For the text-containing cell, return its midpoint in (x, y) coordinate format. 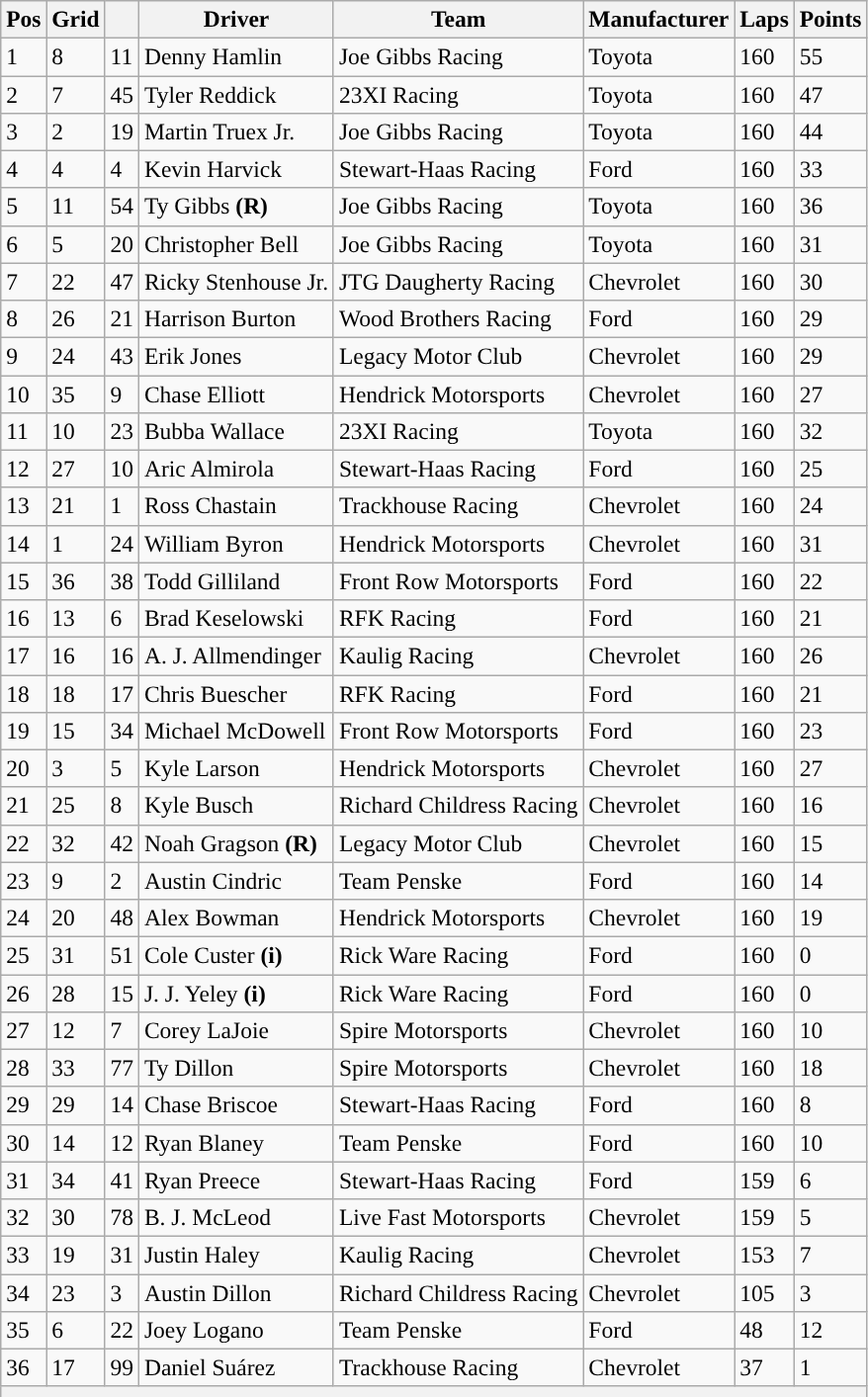
99 (122, 1367)
38 (122, 581)
Austin Cindric (235, 881)
Bubba Wallace (235, 431)
Driver (235, 19)
Justin Haley (235, 1255)
Ryan Blaney (235, 1143)
45 (122, 94)
77 (122, 1068)
J. J. Yeley (i) (235, 993)
Tyler Reddick (235, 94)
Live Fast Motorsports (458, 1217)
Corey LaJoie (235, 1030)
Christopher Bell (235, 244)
Laps (765, 19)
51 (122, 955)
Kyle Busch (235, 806)
Team (458, 19)
Ryan Preece (235, 1180)
105 (765, 1292)
Chase Briscoe (235, 1105)
Ross Chastain (235, 506)
Points (830, 19)
Cole Custer (i) (235, 955)
43 (122, 356)
42 (122, 843)
44 (830, 131)
Brad Keselowski (235, 618)
55 (830, 56)
78 (122, 1217)
Austin Dillon (235, 1292)
37 (765, 1367)
Grid (75, 19)
153 (765, 1255)
A. J. Allmendinger (235, 655)
Ty Gibbs (R) (235, 207)
Kyle Larson (235, 768)
JTG Daugherty Racing (458, 282)
54 (122, 207)
Joey Logano (235, 1330)
Denny Hamlin (235, 56)
Chase Elliott (235, 393)
Daniel Suárez (235, 1367)
Martin Truex Jr. (235, 131)
Harrison Burton (235, 318)
Alex Bowman (235, 917)
Ty Dillon (235, 1068)
Chris Buescher (235, 693)
Noah Gragson (R) (235, 843)
Todd Gilliland (235, 581)
William Byron (235, 544)
Kevin Harvick (235, 169)
Ricky Stenhouse Jr. (235, 282)
Manufacturer (658, 19)
Erik Jones (235, 356)
Aric Almirola (235, 469)
41 (122, 1180)
Michael McDowell (235, 731)
Pos (24, 19)
B. J. McLeod (235, 1217)
Wood Brothers Racing (458, 318)
